Identify which cell holds the provided text, then report its (X, Y) central coordinate. 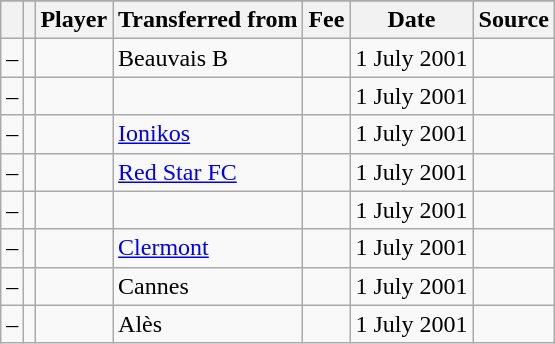
Source (514, 20)
Transferred from (208, 20)
Red Star FC (208, 172)
Beauvais B (208, 58)
Fee (326, 20)
Cannes (208, 286)
Alès (208, 324)
Clermont (208, 248)
Date (412, 20)
Player (74, 20)
Ionikos (208, 134)
